Identify which cell holds the provided text, then report its (X, Y) central coordinate. 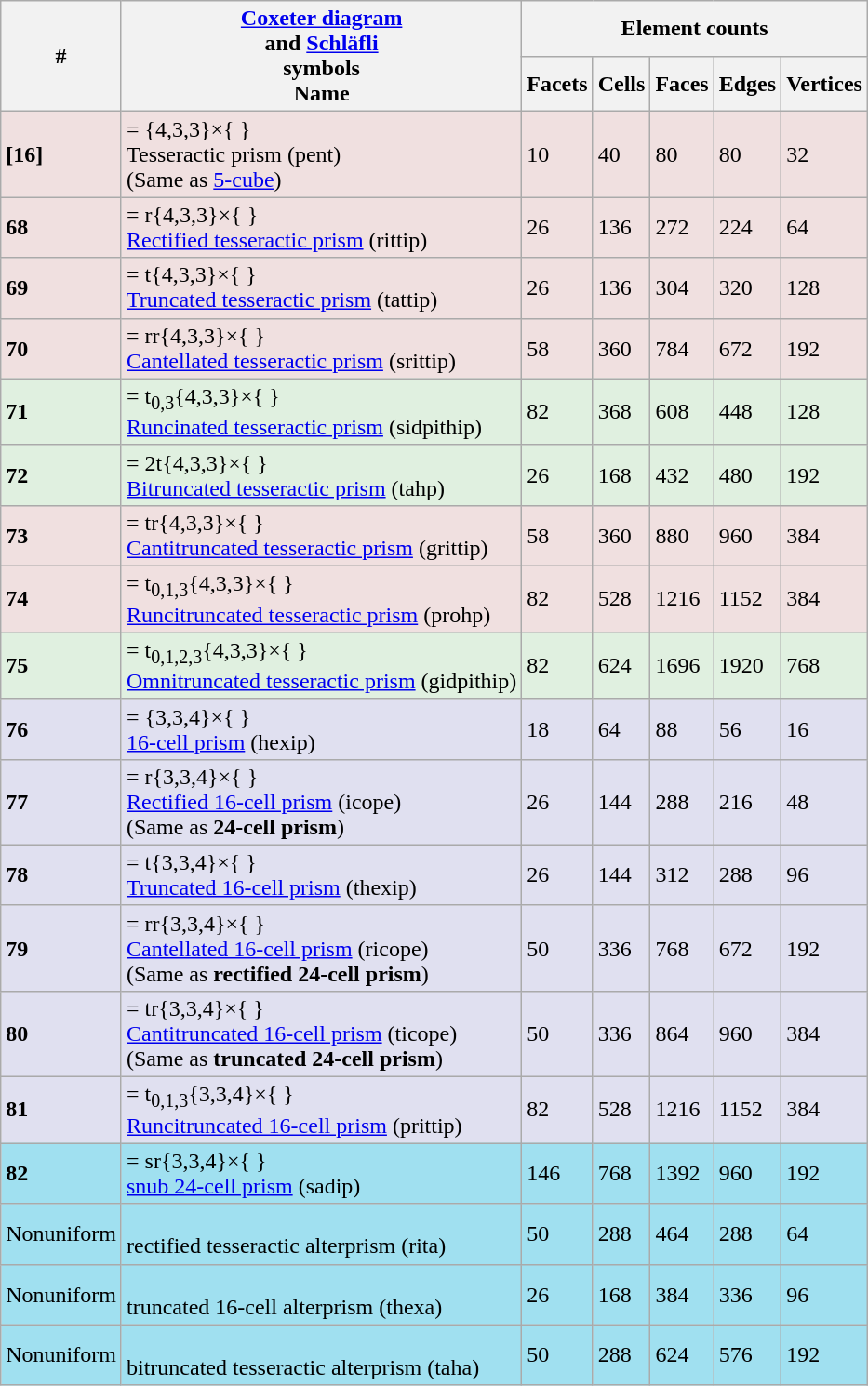
Coxeter diagram and SchläflisymbolsName (321, 56)
Edges (747, 84)
74 (61, 599)
Facets (557, 84)
= t0,3{4,3,3}×{ }Runcinated tesseractic prism (sidpithip) (321, 411)
Element counts (695, 29)
rectified tesseractic alterprism (rita) (321, 1233)
= t0,1,2,3{4,3,3}×{ }Omnitruncated tesseractic prism (gidpithip) (321, 666)
truncated 16-cell alterprism (thexa) (321, 1295)
= sr{3,3,4}×{ }snub 24-cell prism (sadip) (321, 1174)
432 (682, 474)
304 (682, 288)
72 (61, 474)
448 (747, 411)
480 (747, 474)
146 (557, 1174)
88 (682, 729)
70 (61, 348)
40 (621, 154)
16 (824, 729)
368 (621, 411)
48 (824, 802)
= tr{3,3,4}×{ }Cantitruncated 16-cell prism (ticope)(Same as truncated 24-cell prism) (321, 1033)
77 (61, 802)
Vertices (824, 84)
56 (747, 729)
10 (557, 154)
= t0,1,3{4,3,3}×{ }Runcitruncated tesseractic prism (prohp) (321, 599)
73 (61, 536)
32 (824, 154)
1392 (682, 1174)
[16] (61, 154)
784 (682, 348)
224 (747, 227)
71 (61, 411)
# (61, 56)
= t0,1,3{3,3,4}×{ }Runcitruncated 16-cell prism (prittip) (321, 1111)
78 (61, 874)
464 (682, 1233)
576 (747, 1354)
= t{3,3,4}×{ }Truncated 16-cell prism (thexip) (321, 874)
= {3,3,4}×{ }16-cell prism (hexip) (321, 729)
1696 (682, 666)
= tr{4,3,3}×{ }Cantitruncated tesseractic prism (grittip) (321, 536)
1920 (747, 666)
= r{4,3,3}×{ }Rectified tesseractic prism (rittip) (321, 227)
= {4,3,3}×{ }Tesseractic prism (pent)(Same as 5-cube) (321, 154)
79 (61, 948)
864 (682, 1033)
608 (682, 411)
880 (682, 536)
216 (747, 802)
68 (61, 227)
= 2t{4,3,3}×{ }Bitruncated tesseractic prism (tahp) (321, 474)
320 (747, 288)
= rr{4,3,3}×{ }Cantellated tesseractic prism (srittip) (321, 348)
69 (61, 288)
Cells (621, 84)
272 (682, 227)
81 (61, 1111)
= rr{3,3,4}×{ }Cantellated 16-cell prism (ricope)(Same as rectified 24-cell prism) (321, 948)
18 (557, 729)
Faces (682, 84)
= r{3,3,4}×{ }Rectified 16-cell prism (icope)(Same as 24-cell prism) (321, 802)
bitruncated tesseractic alterprism (taha) (321, 1354)
76 (61, 729)
312 (682, 874)
75 (61, 666)
= t{4,3,3}×{ }Truncated tesseractic prism (tattip) (321, 288)
